Detect which cell encompasses the target text, then output its [x, y] center coordinate. 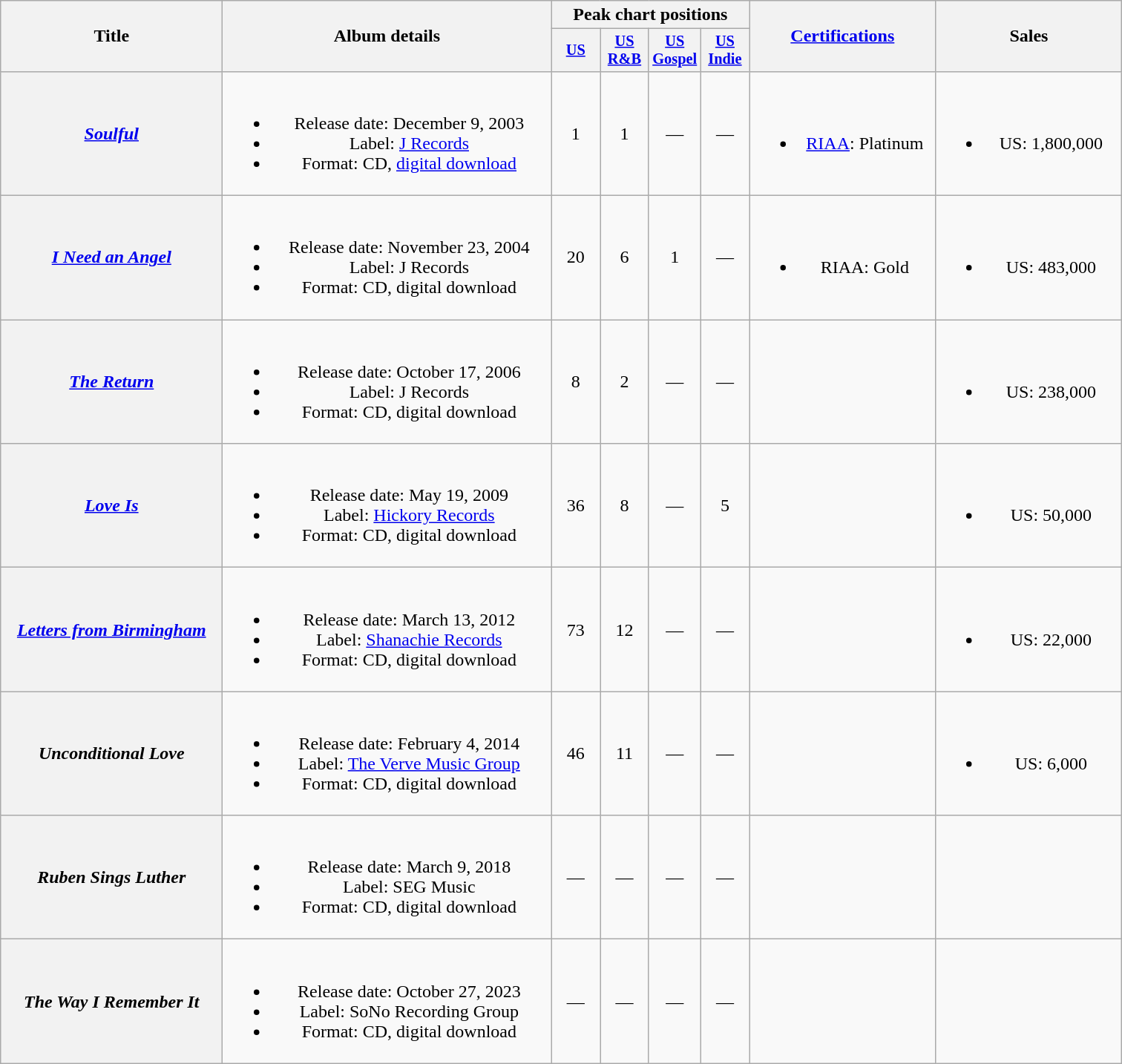
USR&B [625, 50]
2 [625, 381]
Release date: March 13, 2012Label: Shanachie RecordsFormat: CD, digital download [387, 629]
20 [576, 258]
The Way I Remember It [111, 1002]
Release date: October 27, 2023Label: SoNo Recording GroupFormat: CD, digital download [387, 1002]
46 [576, 754]
Sales [1028, 36]
US [576, 50]
US: 238,000 [1028, 381]
36 [576, 506]
Release date: December 9, 2003Label: J RecordsFormat: CD, digital download [387, 134]
Release date: February 4, 2014Label: The Verve Music GroupFormat: CD, digital download [387, 754]
Title [111, 36]
Release date: October 17, 2006Label: J RecordsFormat: CD, digital download [387, 381]
Love Is [111, 506]
Certifications [843, 36]
Release date: November 23, 2004Label: J RecordsFormat: CD, digital download [387, 258]
RIAA: Gold [843, 258]
Release date: May 19, 2009Label: Hickory RecordsFormat: CD, digital download [387, 506]
Soulful [111, 134]
Ruben Sings Luther [111, 877]
11 [625, 754]
5 [725, 506]
73 [576, 629]
USIndie [725, 50]
12 [625, 629]
I Need an Angel [111, 258]
USGospel [675, 50]
US: 22,000 [1028, 629]
Peak chart positions [650, 15]
US: 50,000 [1028, 506]
US: 1,800,000 [1028, 134]
RIAA: Platinum [843, 134]
US: 483,000 [1028, 258]
Unconditional Love [111, 754]
US: 6,000 [1028, 754]
Album details [387, 36]
The Return [111, 381]
6 [625, 258]
Release date: March 9, 2018Label: SEG MusicFormat: CD, digital download [387, 877]
Letters from Birmingham [111, 629]
